Locate the cell with the specified text and output its [X, Y] center coordinate. 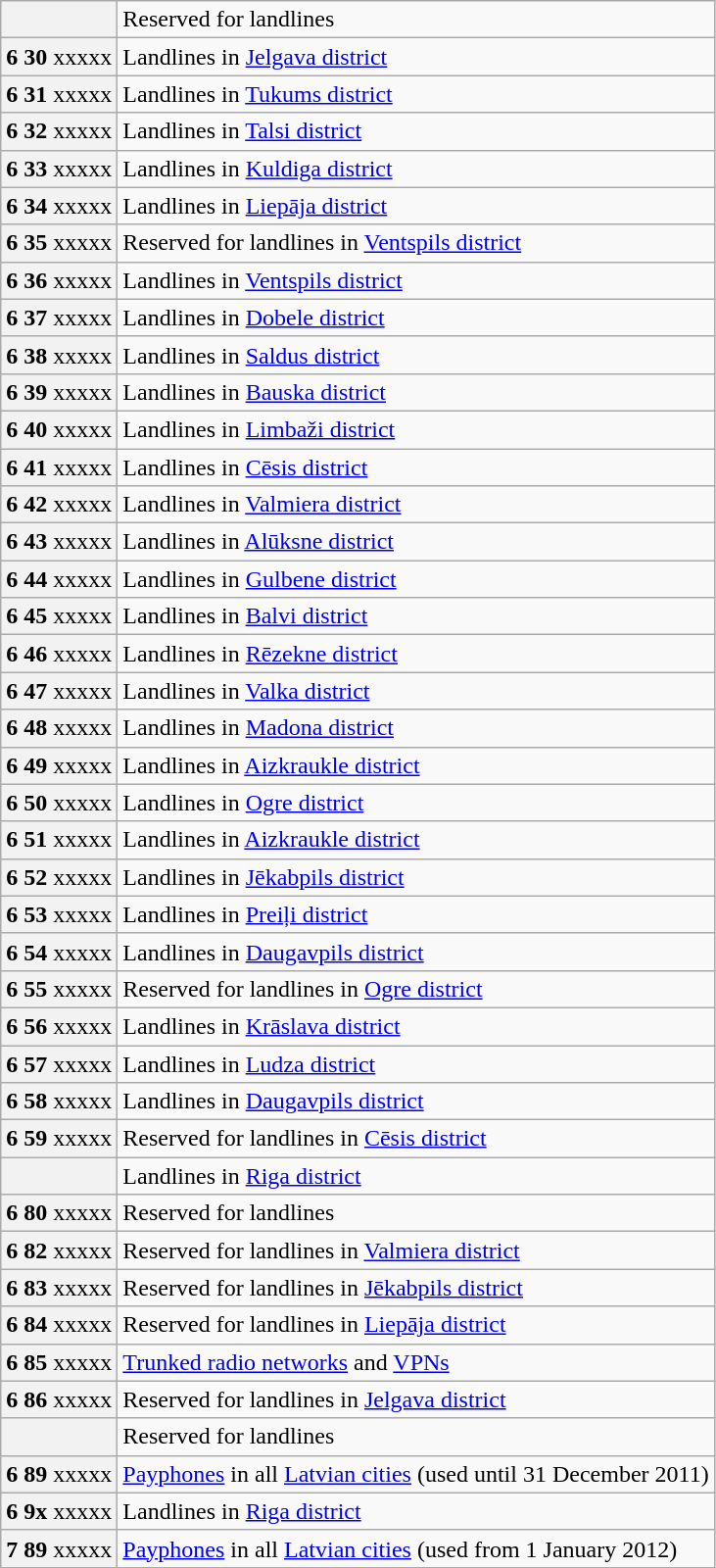
6 41 xxxxx [59, 467]
6 51 xxxxx [59, 840]
Landlines in Liepāja district [415, 206]
6 56 xxxxx [59, 1026]
Landlines in Ludza district [415, 1063]
6 57 xxxxx [59, 1063]
6 49 xxxxx [59, 765]
6 43 xxxxx [59, 542]
Landlines in Saldus district [415, 355]
Landlines in Ogre district [415, 803]
6 42 xxxxx [59, 505]
6 84 xxxxx [59, 1325]
Landlines in Preiļi district [415, 914]
6 59 xxxxx [59, 1139]
6 36 xxxxx [59, 280]
Reserved for landlines in Jēkabpils district [415, 1288]
Reserved for landlines in Cēsis district [415, 1139]
Reserved for landlines in Ventspils district [415, 243]
6 54 xxxxx [59, 952]
Landlines in Jelgava district [415, 57]
6 45 xxxxx [59, 616]
Landlines in Tukums district [415, 94]
6 33 xxxxx [59, 169]
Payphones in all Latvian cities (used until 31 December 2011) [415, 1474]
Landlines in Bauska district [415, 392]
6 30 xxxxx [59, 57]
Landlines in Dobele district [415, 318]
6 83 xxxxx [59, 1288]
6 47 xxxxx [59, 691]
Landlines in Valka district [415, 691]
Reserved for landlines in Liepāja district [415, 1325]
6 82 xxxxx [59, 1250]
6 38 xxxxx [59, 355]
Landlines in Alūksne district [415, 542]
Landlines in Rēzekne district [415, 654]
Landlines in Madona district [415, 728]
Landlines in Kuldiga district [415, 169]
6 80 xxxxx [59, 1213]
Landlines in Limbaži district [415, 429]
Landlines in Ventspils district [415, 280]
6 32 xxxxx [59, 131]
6 44 xxxxx [59, 579]
6 35 xxxxx [59, 243]
6 40 xxxxx [59, 429]
6 55 xxxxx [59, 989]
6 86 xxxxx [59, 1399]
Landlines in Krāslava district [415, 1026]
Payphones in all Latvian cities (used from 1 January 2012) [415, 1548]
6 85 xxxxx [59, 1362]
6 58 xxxxx [59, 1102]
6 37 xxxxx [59, 318]
Landlines in Balvi district [415, 616]
Landlines in Valmiera district [415, 505]
6 46 xxxxx [59, 654]
6 34 xxxxx [59, 206]
Landlines in Cēsis district [415, 467]
Landlines in Gulbene district [415, 579]
6 53 xxxxx [59, 914]
Reserved for landlines in Jelgava district [415, 1399]
Reserved for landlines in Valmiera district [415, 1250]
Trunked radio networks and VPNs [415, 1362]
6 31 xxxxx [59, 94]
6 52 xxxxx [59, 877]
6 48 xxxxx [59, 728]
Landlines in Jēkabpils district [415, 877]
Reserved for landlines in Ogre district [415, 989]
6 89 xxxxx [59, 1474]
6 50 xxxxx [59, 803]
7 89 xxxxx [59, 1548]
Landlines in Talsi district [415, 131]
6 9x xxxxx [59, 1511]
6 39 xxxxx [59, 392]
